Identify which cell holds the provided text, then report its (x, y) central coordinate. 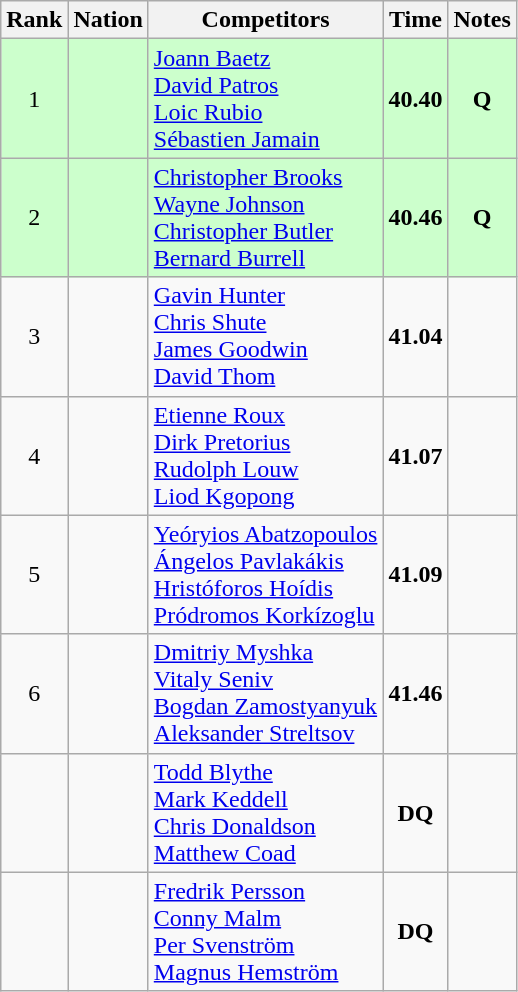
Nation (108, 20)
Todd BlytheMark KeddellChris DonaldsonMatthew Coad (266, 812)
Christopher BrooksWayne JohnsonChristopher ButlerBernard Burrell (266, 218)
Notes (482, 20)
6 (34, 694)
Rank (34, 20)
5 (34, 574)
2 (34, 218)
3 (34, 336)
41.46 (416, 694)
40.46 (416, 218)
Dmitriy MyshkaVitaly SenivBogdan ZamostyanyukAleksander Streltsov (266, 694)
Etienne RouxDirk PretoriusRudolph LouwLiod Kgopong (266, 456)
40.40 (416, 98)
1 (34, 98)
41.04 (416, 336)
Yeóryios AbatzopoulosÁngelos PavlakákisHristóforos HoídisPródromos Korkízoglu (266, 574)
Fredrik PerssonConny MalmPer SvenströmMagnus Hemström (266, 932)
4 (34, 456)
Joann BaetzDavid PatrosLoic RubioSébastien Jamain (266, 98)
41.09 (416, 574)
Competitors (266, 20)
Gavin HunterChris ShuteJames GoodwinDavid Thom (266, 336)
41.07 (416, 456)
Time (416, 20)
